For the text-containing cell, return its midpoint in (x, y) coordinate format. 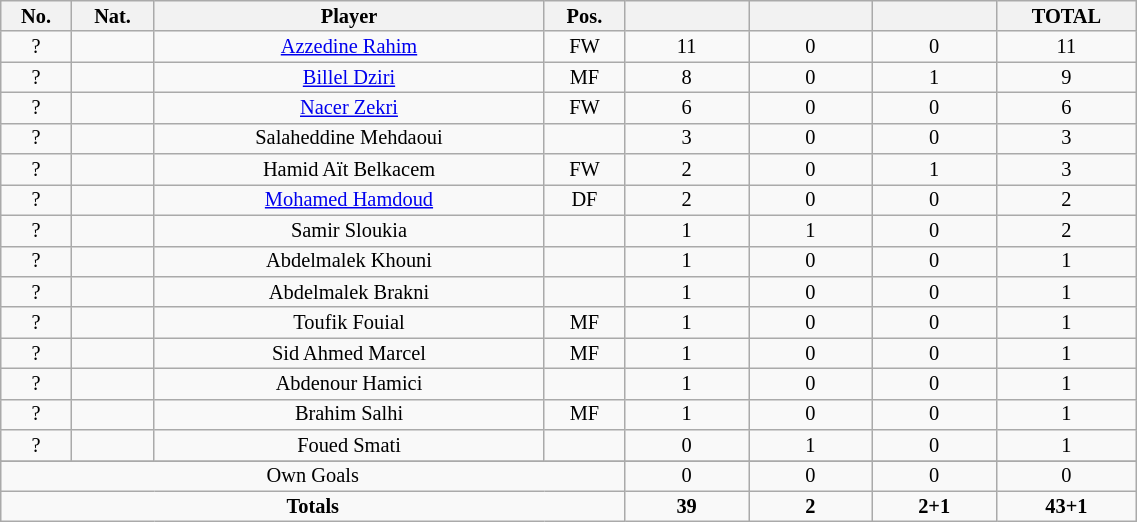
Billel Dziri (349, 78)
39 (687, 506)
Mohamed Hamdoud (349, 200)
Player (349, 16)
Pos. (584, 16)
Foued Smati (349, 446)
Totals (313, 506)
2+1 (934, 506)
Abdelmalek Brakni (349, 292)
43+1 (1066, 506)
9 (1066, 78)
Abdenour Hamici (349, 384)
TOTAL (1066, 16)
8 (687, 78)
Own Goals (313, 476)
Nacer Zekri (349, 108)
No. (36, 16)
Hamid Aït Belkacem (349, 170)
Samir Sloukia (349, 230)
Salaheddine Mehdaoui (349, 138)
Abdelmalek Khouni (349, 262)
Nat. (112, 16)
Azzedine Rahim (349, 46)
Toufik Fouial (349, 322)
Sid Ahmed Marcel (349, 354)
Brahim Salhi (349, 414)
DF (584, 200)
